Scan for the cell matching the given text and deliver its (X, Y) coordinate at center. 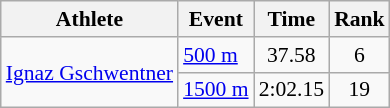
19 (360, 90)
Event (216, 19)
6 (360, 55)
1500 m (216, 90)
500 m (216, 55)
37.58 (292, 55)
Time (292, 19)
Ignaz Gschwentner (90, 72)
2:02.15 (292, 90)
Athlete (90, 19)
Rank (360, 19)
